Provide the [X, Y] coordinate of the cell's center where the given text is located.  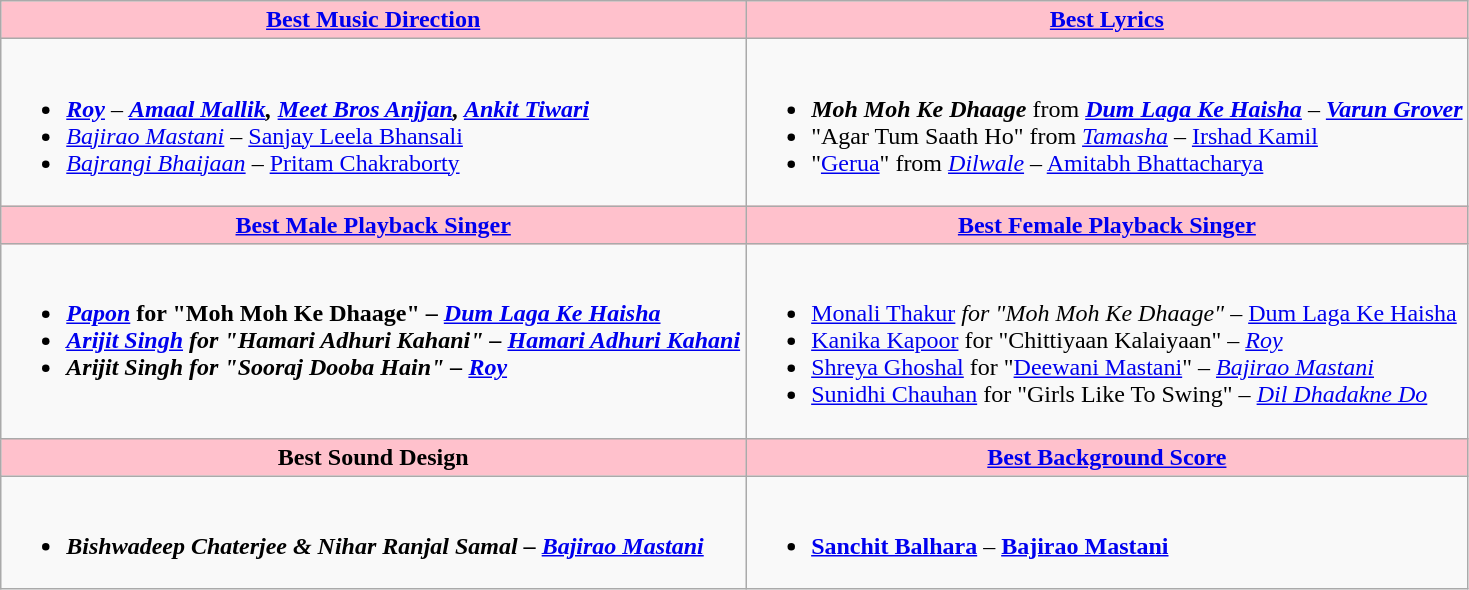
Bishwadeep Chaterjee & Nihar Ranjal Samal – Bajirao Mastani [374, 532]
Sanchit Balhara – Bajirao Mastani [1108, 532]
Best Music Direction [374, 20]
Best Female Playback Singer [1108, 225]
Best Lyrics [1108, 20]
Best Male Playback Singer [374, 225]
Moh Moh Ke Dhaage from Dum Laga Ke Haisha – Varun Grover"Agar Tum Saath Ho" from Tamasha – Irshad Kamil"Gerua" from Dilwale – Amitabh Bhattacharya [1108, 122]
Best Background Score [1108, 457]
Best Sound Design [374, 457]
Roy – Amaal Mallik, Meet Bros Anjjan, Ankit TiwariBajirao Mastani – Sanjay Leela BhansaliBajrangi Bhaijaan – Pritam Chakraborty [374, 122]
